From the cell containing the given text, extract its center point as [X, Y] coordinate. 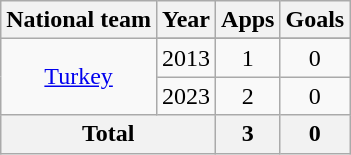
Apps [248, 20]
Total [108, 134]
3 [248, 134]
Goals [315, 20]
1 [248, 58]
2013 [186, 58]
National team [79, 20]
Turkey [79, 77]
2023 [186, 96]
Year [186, 20]
2 [248, 96]
